Find where the given text appears and provide that cell's center as [X, Y] coordinate. 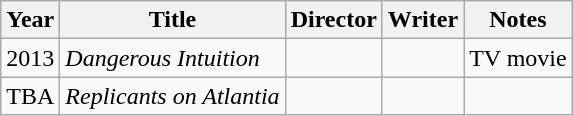
Replicants on Atlantia [172, 96]
Writer [422, 20]
TV movie [518, 58]
Notes [518, 20]
2013 [30, 58]
Dangerous Intuition [172, 58]
Year [30, 20]
Director [334, 20]
Title [172, 20]
TBA [30, 96]
